Pinpoint the cell where the given text exists, returning its (x, y) midpoint coordinate. 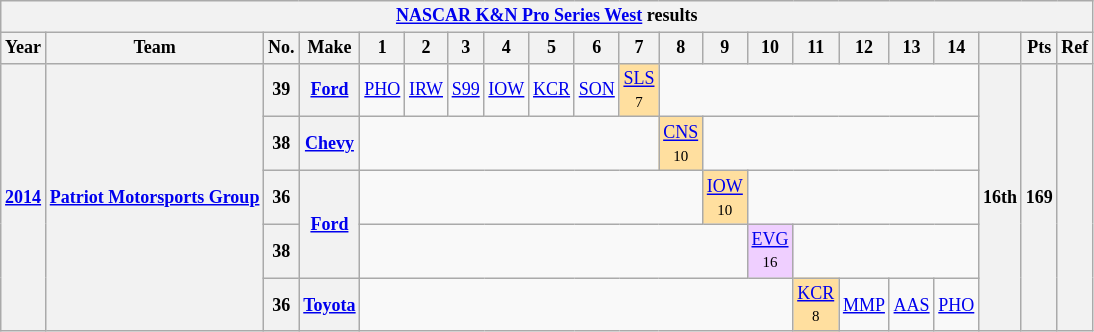
3 (466, 48)
Make (330, 48)
9 (724, 48)
EVG16 (770, 251)
12 (864, 48)
IRW (426, 90)
7 (639, 48)
10 (770, 48)
14 (956, 48)
5 (552, 48)
Chevy (330, 144)
16th (1000, 197)
No. (282, 48)
Patriot Motorsports Group (154, 197)
S99 (466, 90)
1 (382, 48)
39 (282, 90)
IOW (506, 90)
11 (816, 48)
8 (681, 48)
Team (154, 48)
KCR8 (816, 305)
CNS10 (681, 144)
MMP (864, 305)
Ref (1075, 48)
169 (1039, 197)
KCR (552, 90)
Toyota (330, 305)
IOW10 (724, 197)
6 (596, 48)
2 (426, 48)
SLS7 (639, 90)
NASCAR K&N Pro Series West results (547, 16)
13 (912, 48)
Pts (1039, 48)
Year (24, 48)
AAS (912, 305)
2014 (24, 197)
4 (506, 48)
SON (596, 90)
